Return the (x, y) coordinate for the center point of the cell that contains the specified text.  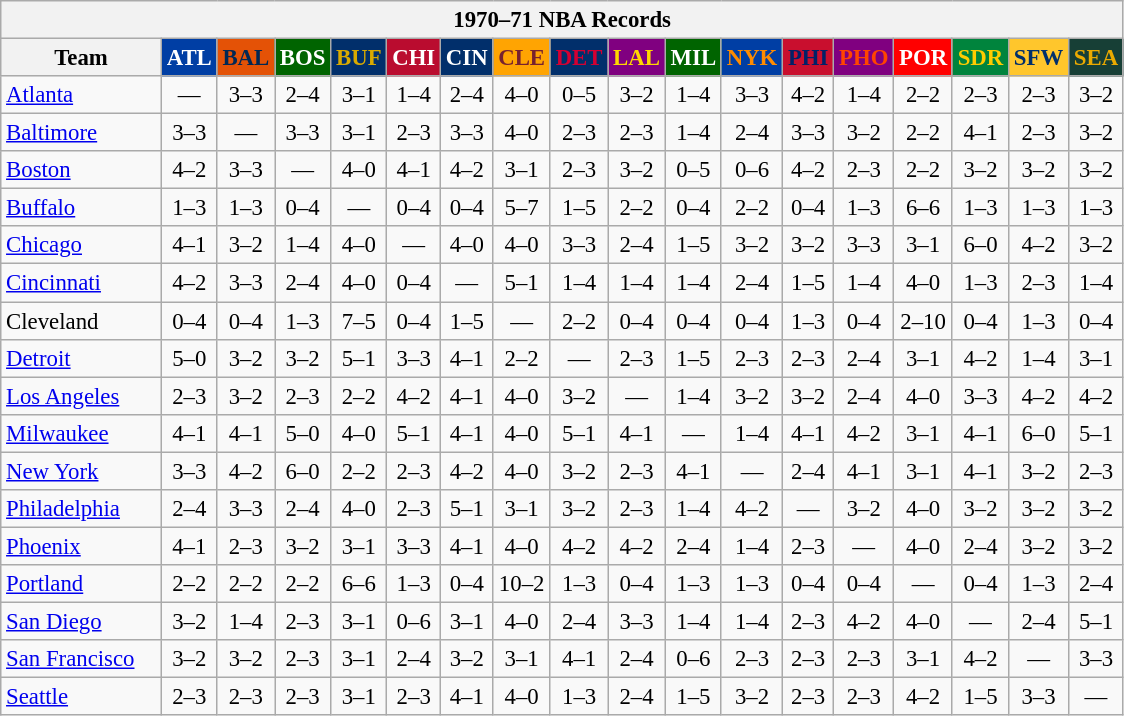
LAL (636, 58)
BAL (246, 58)
2–10 (924, 321)
CHI (414, 58)
NYK (752, 58)
Team (82, 58)
Boston (82, 170)
SEA (1096, 58)
Atlanta (82, 95)
San Francisco (82, 659)
SFW (1039, 58)
PHO (864, 58)
1970–71 NBA Records (562, 20)
San Diego (82, 621)
Seattle (82, 697)
5–7 (522, 208)
Buffalo (82, 208)
BOS (303, 58)
Cleveland (82, 321)
Baltimore (82, 133)
Detroit (82, 358)
Chicago (82, 245)
SDR (980, 58)
New York (82, 471)
Milwaukee (82, 433)
Cincinnati (82, 283)
PHI (808, 58)
BUF (359, 58)
CIN (467, 58)
7–5 (359, 321)
CLE (522, 58)
10–2 (522, 584)
POR (924, 58)
Portland (82, 584)
ATL (189, 58)
Los Angeles (82, 396)
Phoenix (82, 546)
MIL (693, 58)
Philadelphia (82, 509)
DET (578, 58)
